Find where the given text appears and provide that cell's center as (X, Y) coordinate. 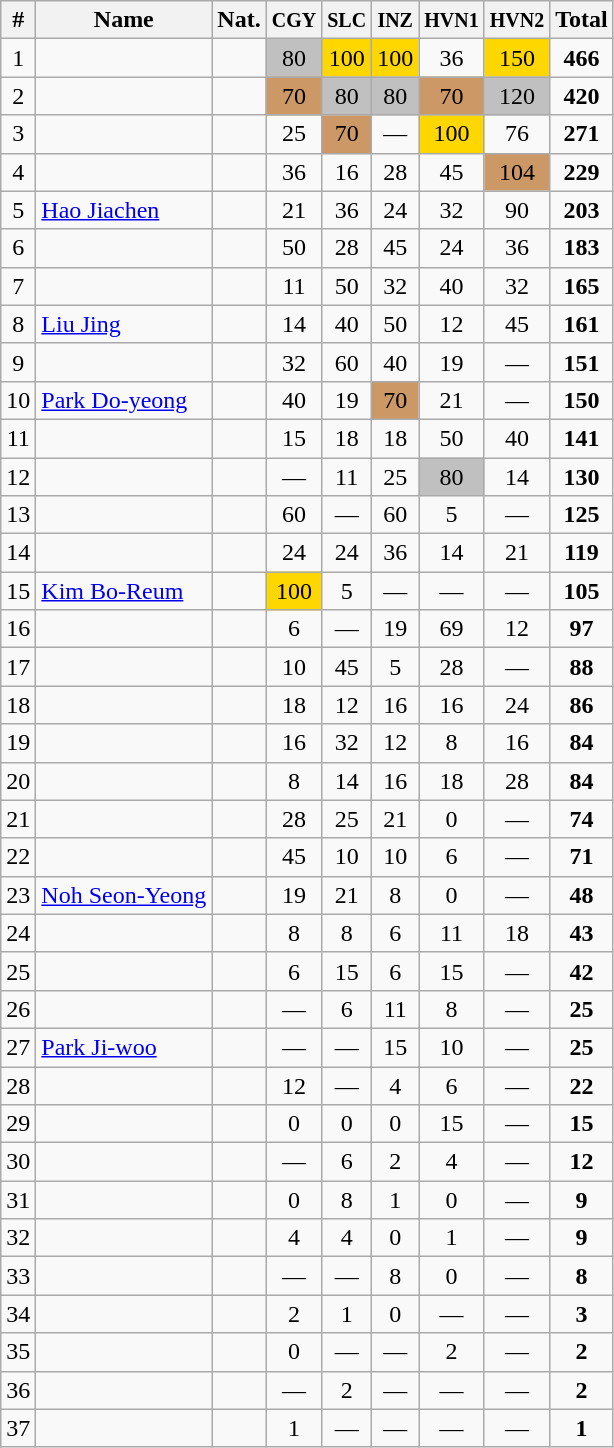
151 (582, 362)
13 (18, 515)
42 (582, 971)
7 (18, 286)
165 (582, 286)
43 (582, 933)
20 (18, 781)
97 (582, 629)
Hao Jiachen (124, 210)
INZ (396, 20)
229 (582, 172)
29 (18, 1124)
HVN2 (517, 20)
104 (517, 172)
17 (18, 667)
HVN1 (452, 20)
27 (18, 1047)
33 (18, 1276)
69 (452, 629)
Name (124, 20)
125 (582, 515)
# (18, 20)
Park Do-yeong (124, 400)
130 (582, 477)
183 (582, 248)
Total (582, 20)
SLC (347, 20)
30 (18, 1162)
161 (582, 324)
Nat. (239, 20)
48 (582, 895)
105 (582, 591)
31 (18, 1200)
71 (582, 857)
74 (582, 819)
420 (582, 96)
86 (582, 705)
Park Ji-woo (124, 1047)
120 (517, 96)
90 (517, 210)
88 (582, 667)
34 (18, 1314)
141 (582, 438)
26 (18, 1009)
271 (582, 134)
35 (18, 1352)
Noh Seon-Yeong (124, 895)
23 (18, 895)
CGY (294, 20)
119 (582, 553)
76 (517, 134)
466 (582, 58)
Liu Jing (124, 324)
37 (18, 1428)
203 (582, 210)
Kim Bo-Reum (124, 591)
